Locate the cell with the specified text and output its [x, y] center coordinate. 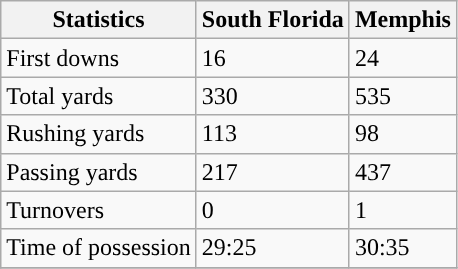
Total yards [99, 96]
First downs [99, 58]
South Florida [272, 20]
Turnovers [99, 210]
30:35 [402, 248]
0 [272, 210]
437 [402, 172]
98 [402, 134]
24 [402, 58]
1 [402, 210]
535 [402, 96]
Statistics [99, 20]
330 [272, 96]
Time of possession [99, 248]
Passing yards [99, 172]
Memphis [402, 20]
16 [272, 58]
113 [272, 134]
29:25 [272, 248]
217 [272, 172]
Rushing yards [99, 134]
